Output the [x, y] coordinate of the center of the cell containing the given text.  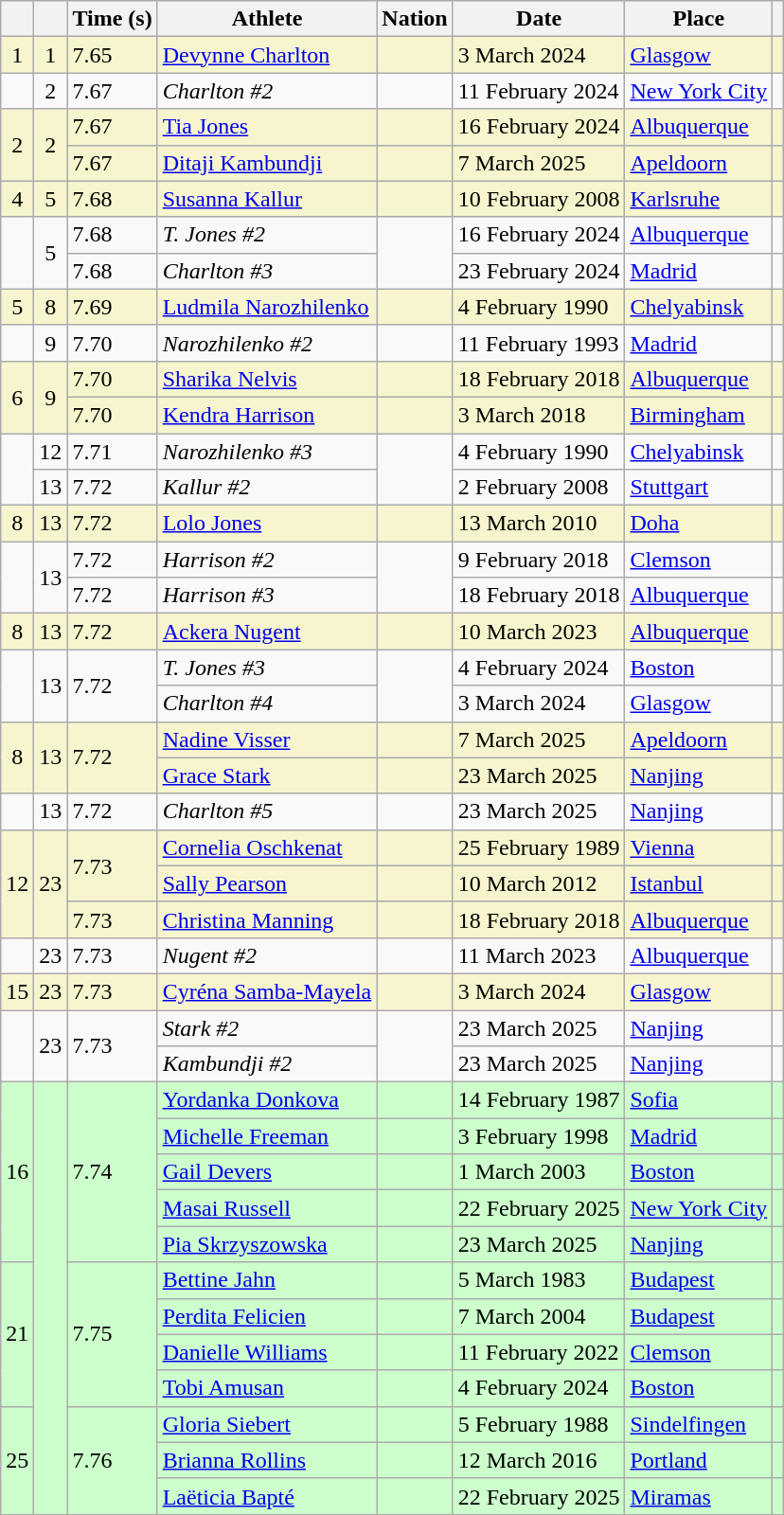
2 February 2008 [539, 488]
Brianna Rollins [267, 1460]
11 March 2023 [539, 955]
11 February 2022 [539, 1352]
Kallur #2 [267, 488]
4 [17, 199]
7.74 [112, 1172]
5 March 1983 [539, 1280]
Ackera Nugent [267, 632]
25 February 1989 [539, 847]
3 March 2018 [539, 415]
Michelle Freeman [267, 1136]
Doha [699, 524]
Grace Stark [267, 775]
7.65 [112, 55]
Lolo Jones [267, 524]
7.71 [112, 452]
9 February 2018 [539, 560]
Birmingham [699, 415]
Perdita Felicien [267, 1316]
Date [539, 19]
10 March 2012 [539, 883]
Ditaji Kambundji [267, 163]
15 [17, 991]
7.75 [112, 1334]
Athlete [267, 19]
Charlton #2 [267, 91]
7.76 [112, 1460]
13 March 2010 [539, 524]
21 [17, 1334]
3 February 1998 [539, 1136]
Sally Pearson [267, 883]
Narozhilenko #3 [267, 452]
Bettine Jahn [267, 1280]
Place [699, 19]
Sofia [699, 1100]
Ludmila Narozhilenko [267, 307]
Narozhilenko #2 [267, 343]
T. Jones #2 [267, 235]
Laëticia Bapté [267, 1496]
11 February 1993 [539, 343]
11 February 2024 [539, 91]
Harrison #3 [267, 596]
Pia Skrzyszowska [267, 1244]
Charlton #3 [267, 271]
Stuttgart [699, 488]
Christina Manning [267, 919]
Tia Jones [267, 127]
12 March 2016 [539, 1460]
Tobi Amusan [267, 1388]
Gloria Siebert [267, 1424]
Karlsruhe [699, 199]
Cornelia Oschkenat [267, 847]
10 March 2023 [539, 632]
T. Jones #3 [267, 668]
16 [17, 1172]
Charlton #5 [267, 811]
Time (s) [112, 19]
7.69 [112, 307]
25 [17, 1460]
10 February 2008 [539, 199]
Istanbul [699, 883]
Cyréna Samba-Mayela [267, 991]
Gail Devers [267, 1172]
Kambundji #2 [267, 1064]
Miramas [699, 1496]
Portland [699, 1460]
Nation [415, 19]
Stark #2 [267, 1027]
Devynne Charlton [267, 55]
Susanna Kallur [267, 199]
5 February 1988 [539, 1424]
Nugent #2 [267, 955]
Kendra Harrison [267, 415]
23 February 2024 [539, 271]
Sindelfingen [699, 1424]
Danielle Williams [267, 1352]
1 March 2003 [539, 1172]
Vienna [699, 847]
Harrison #2 [267, 560]
Charlton #4 [267, 704]
6 [17, 397]
7 March 2004 [539, 1316]
Sharika Nelvis [267, 379]
Nadine Visser [267, 740]
Yordanka Donkova [267, 1100]
Masai Russell [267, 1208]
14 February 1987 [539, 1100]
